Return [x, y] of the center of cell containing provided text 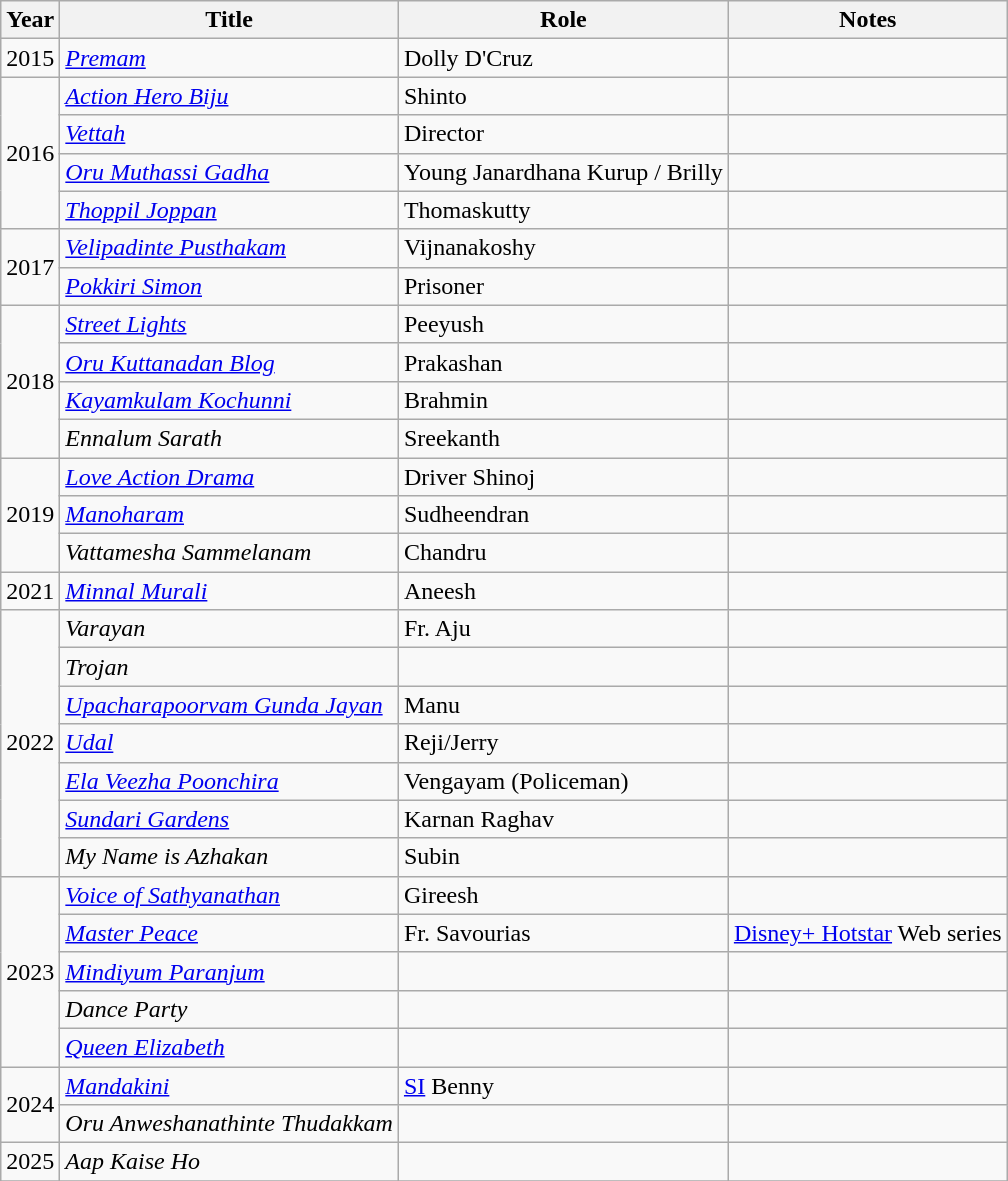
2021 [30, 591]
Love Action Drama [230, 477]
Aap Kaise Ho [230, 1162]
Dolly D'Cruz [563, 58]
Udal [230, 743]
2018 [30, 381]
Vettah [230, 134]
Kayamkulam Kochunni [230, 400]
Role [563, 20]
Vattamesha Sammelanam [230, 553]
2016 [30, 153]
Brahmin [563, 400]
2019 [30, 515]
Mandakini [230, 1085]
2025 [30, 1162]
Trojan [230, 667]
Prakashan [563, 362]
Thomaskutty [563, 210]
Manu [563, 705]
2017 [30, 267]
Thoppil Joppan [230, 210]
Sudheendran [563, 515]
Oru Kuttanadan Blog [230, 362]
Master Peace [230, 933]
Reji/Jerry [563, 743]
Oru Muthassi Gadha [230, 172]
Karnan Raghav [563, 819]
2024 [30, 1104]
Young Janardhana Kurup / Brilly [563, 172]
Minnal Murali [230, 591]
2022 [30, 743]
SI Benny [563, 1085]
Mindiyum Paranjum [230, 971]
Chandru [563, 553]
My Name is Azhakan [230, 857]
Vengayam (Policeman) [563, 781]
Ela Veezha Poonchira [230, 781]
Title [230, 20]
Premam [230, 58]
Sreekanth [563, 438]
Director [563, 134]
Action Hero Biju [230, 96]
Varayan [230, 629]
Manoharam [230, 515]
Prisoner [563, 286]
2015 [30, 58]
Voice of Sathyanathan [230, 895]
Driver Shinoj [563, 477]
2023 [30, 971]
Dance Party [230, 1009]
Ennalum Sarath [230, 438]
Oru Anweshanathinte Thudakkam [230, 1124]
Fr. Aju [563, 629]
Velipadinte Pusthakam [230, 248]
Sundari Gardens [230, 819]
Pokkiri Simon [230, 286]
Notes [868, 20]
Upacharapoorvam Gunda Jayan [230, 705]
Queen Elizabeth [230, 1047]
Peeyush [563, 324]
Subin [563, 857]
Aneesh [563, 591]
Disney+ Hotstar Web series [868, 933]
Gireesh [563, 895]
Street Lights [230, 324]
Vijnanakoshy [563, 248]
Shinto [563, 96]
Fr. Savourias [563, 933]
Year [30, 20]
